For the text-containing cell, return its midpoint in (X, Y) coordinate format. 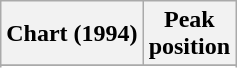
Chart (1994) (72, 34)
Peakposition (189, 34)
